Locate the cell with the specified text and output its [x, y] center coordinate. 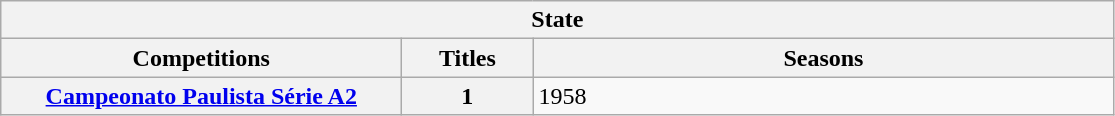
Titles [468, 58]
1958 [824, 96]
Campeonato Paulista Série A2 [202, 96]
Seasons [824, 58]
State [558, 20]
Competitions [202, 58]
1 [468, 96]
